Determine the (x, y) coordinate at the center of the cell enclosing the given text.  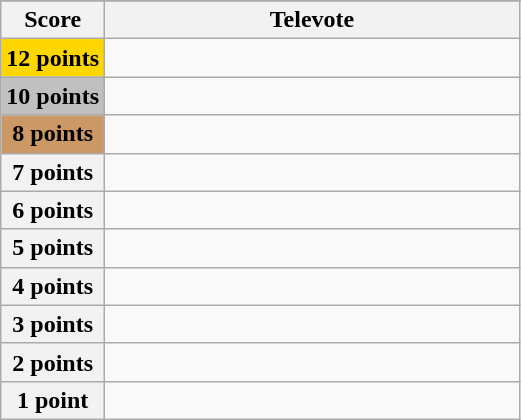
3 points (53, 324)
Televote (312, 20)
6 points (53, 210)
10 points (53, 96)
12 points (53, 58)
7 points (53, 172)
1 point (53, 400)
4 points (53, 286)
8 points (53, 134)
5 points (53, 248)
2 points (53, 362)
Score (53, 20)
